Pinpoint the cell where the given text exists, returning its [x, y] midpoint coordinate. 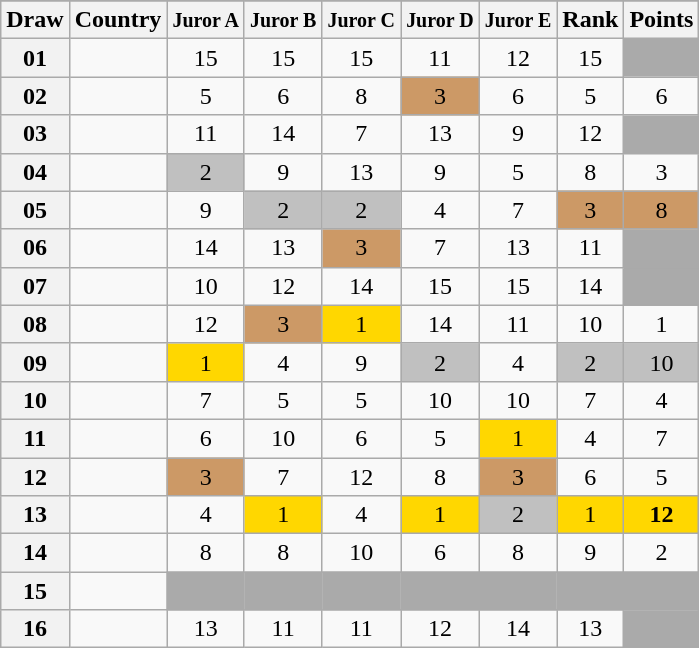
Juror C [362, 20]
01 [35, 58]
Juror B [283, 20]
Country [118, 20]
Juror A [206, 20]
04 [35, 172]
02 [35, 96]
03 [35, 134]
06 [35, 248]
Draw [35, 20]
Rank [590, 20]
07 [35, 286]
08 [35, 324]
16 [35, 629]
Points [662, 20]
Juror D [440, 20]
05 [35, 210]
Juror E [518, 20]
09 [35, 362]
